Output the (X, Y) coordinate of the center of the cell containing the given text.  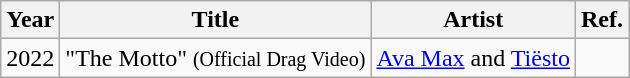
Year (30, 20)
Ava Max and Tiësto (474, 58)
Title (216, 20)
2022 (30, 58)
Ref. (602, 20)
Artist (474, 20)
"The Motto" (Official Drag Video) (216, 58)
